Search for the cell housing the specified text and yield its (x, y) center coordinate. 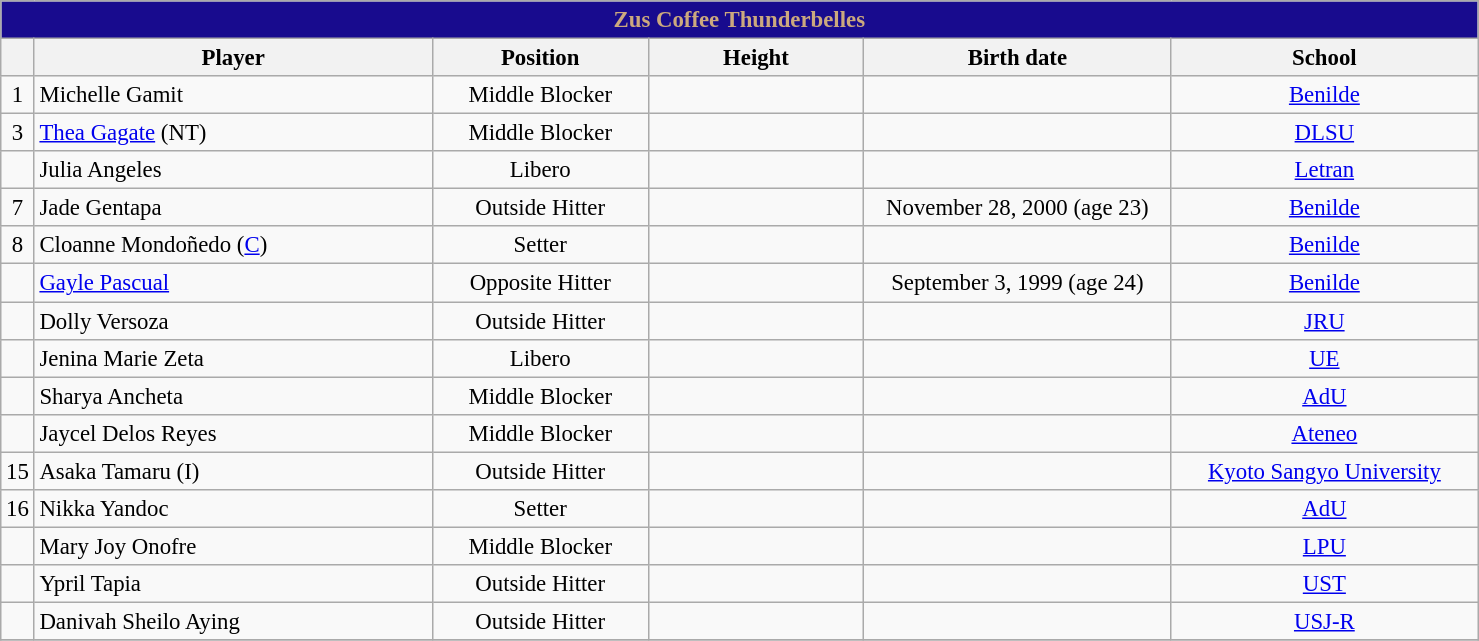
JRU (1324, 321)
Cloanne Mondoñedo (C) (233, 245)
Gayle Pascual (233, 283)
USJ-R (1324, 621)
Height (756, 58)
Birth date (1018, 58)
Danivah Sheilo Aying (233, 621)
November 28, 2000 (age 23) (1018, 208)
Jade Gentapa (233, 208)
15 (18, 471)
UE (1324, 358)
1 (18, 95)
Sharya Ancheta (233, 396)
8 (18, 245)
Opposite Hitter (540, 283)
Nikka Yandoc (233, 509)
Julia Angeles (233, 170)
UST (1324, 584)
Asaka Tamaru (I) (233, 471)
16 (18, 509)
Kyoto Sangyo University (1324, 471)
Player (233, 58)
Thea Gagate (NT) (233, 133)
Zus Coffee Thunderbelles (740, 20)
3 (18, 133)
Jaycel Delos Reyes (233, 433)
DLSU (1324, 133)
Michelle Gamit (233, 95)
Letran (1324, 170)
LPU (1324, 546)
Ateneo (1324, 433)
September 3, 1999 (age 24) (1018, 283)
Jenina Marie Zeta (233, 358)
Dolly Versoza (233, 321)
Mary Joy Onofre (233, 546)
Position (540, 58)
7 (18, 208)
School (1324, 58)
Ypril Tapia (233, 584)
